Return (x, y) of the center of cell containing provided text 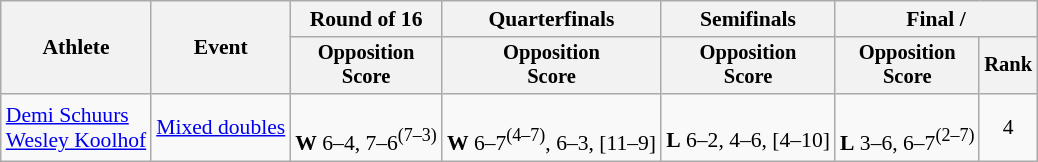
Athlete (76, 48)
W 6–7(4–7), 6–3, [11–9] (552, 128)
Quarterfinals (552, 19)
Mixed doubles (220, 128)
Semifinals (748, 19)
L 3–6, 6–7(2–7) (907, 128)
Event (220, 48)
Demi SchuursWesley Koolhof (76, 128)
4 (1008, 128)
Final / (936, 19)
Round of 16 (366, 19)
L 6–2, 4–6, [4–10] (748, 128)
W 6–4, 7–6(7–3) (366, 128)
Rank (1008, 66)
